Return the [X, Y] coordinate for the center point of the cell that contains the specified text.  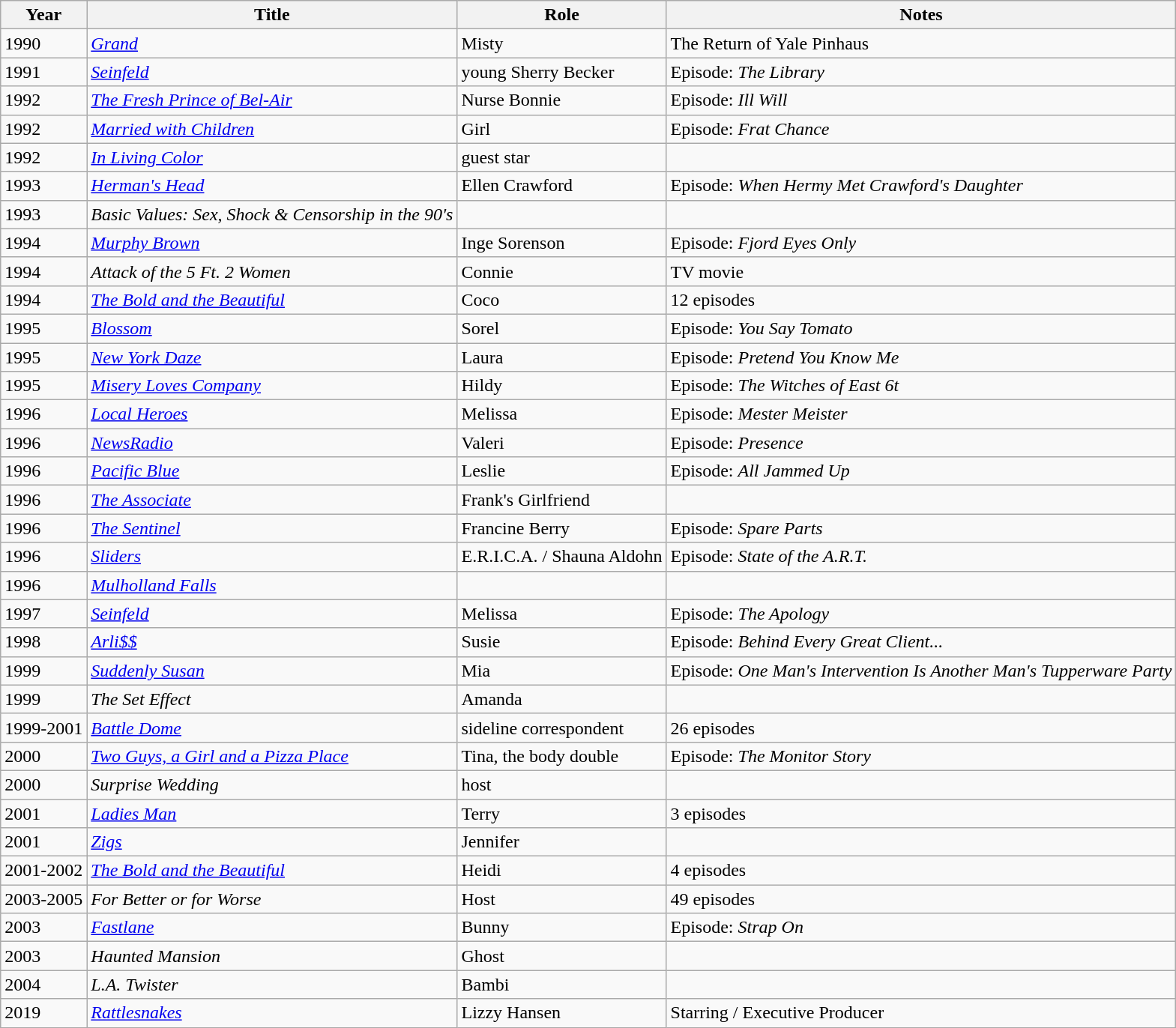
Episode: Ill Will [921, 100]
12 episodes [921, 300]
Host [562, 899]
Episode: Mester Meister [921, 414]
Attack of the 5 Ft. 2 Women [272, 271]
Married with Children [272, 129]
1990 [43, 43]
Bunny [562, 928]
Episode: Frat Chance [921, 129]
Role [562, 15]
1998 [43, 642]
Misery Loves Company [272, 386]
Notes [921, 15]
Francine Berry [562, 528]
Bambi [562, 985]
Local Heroes [272, 414]
2001-2002 [43, 871]
Rattlesnakes [272, 1013]
Nurse Bonnie [562, 100]
TV movie [921, 271]
Episode: The Witches of East 6t [921, 386]
The Sentinel [272, 528]
Mia [562, 671]
Episode: Pretend You Know Me [921, 357]
Sorel [562, 328]
Grand [272, 43]
guest star [562, 157]
Jennifer [562, 842]
host [562, 784]
Susie [562, 642]
Ladies Man [272, 813]
Terry [562, 813]
Episode: You Say Tomato [921, 328]
Mulholland Falls [272, 585]
Episode: When Hermy Met Crawford's Daughter [921, 186]
2003-2005 [43, 899]
Title [272, 15]
Zigs [272, 842]
Episode: The Monitor Story [921, 756]
Episode: The Apology [921, 614]
Leslie [562, 471]
Year [43, 15]
49 episodes [921, 899]
Suddenly Susan [272, 671]
Episode: Behind Every Great Client... [921, 642]
Herman's Head [272, 186]
Episode: Presence [921, 443]
Connie [562, 271]
Hildy [562, 386]
26 episodes [921, 728]
Fastlane [272, 928]
1999-2001 [43, 728]
Battle Dome [272, 728]
Misty [562, 43]
The Associate [272, 500]
2004 [43, 985]
Coco [562, 300]
Episode: State of the A.R.T. [921, 557]
Haunted Mansion [272, 956]
Ghost [562, 956]
Tina, the body double [562, 756]
Episode: Spare Parts [921, 528]
Girl [562, 129]
Arli$$ [272, 642]
Sliders [272, 557]
Lizzy Hansen [562, 1013]
Episode: Fjord Eyes Only [921, 243]
3 episodes [921, 813]
Episode: One Man's Intervention Is Another Man's Tupperware Party [921, 671]
Basic Values: Sex, Shock & Censorship in the 90's [272, 214]
Surprise Wedding [272, 784]
Heidi [562, 871]
The Set Effect [272, 699]
Two Guys, a Girl and a Pizza Place [272, 756]
4 episodes [921, 871]
E.R.I.C.A. / Shauna Aldohn [562, 557]
For Better or for Worse [272, 899]
Episode: All Jammed Up [921, 471]
Blossom [272, 328]
1997 [43, 614]
Episode: The Library [921, 72]
Episode: Strap On [921, 928]
The Return of Yale Pinhaus [921, 43]
New York Daze [272, 357]
1991 [43, 72]
Amanda [562, 699]
Inge Sorenson [562, 243]
In Living Color [272, 157]
Frank's Girlfriend [562, 500]
Valeri [562, 443]
2019 [43, 1013]
Pacific Blue [272, 471]
The Fresh Prince of Bel-Air [272, 100]
young Sherry Becker [562, 72]
Laura [562, 357]
NewsRadio [272, 443]
Ellen Crawford [562, 186]
Starring / Executive Producer [921, 1013]
sideline correspondent [562, 728]
Murphy Brown [272, 243]
L.A. Twister [272, 985]
